Extract the [x, y] coordinate from the center of the cell holding the provided text.  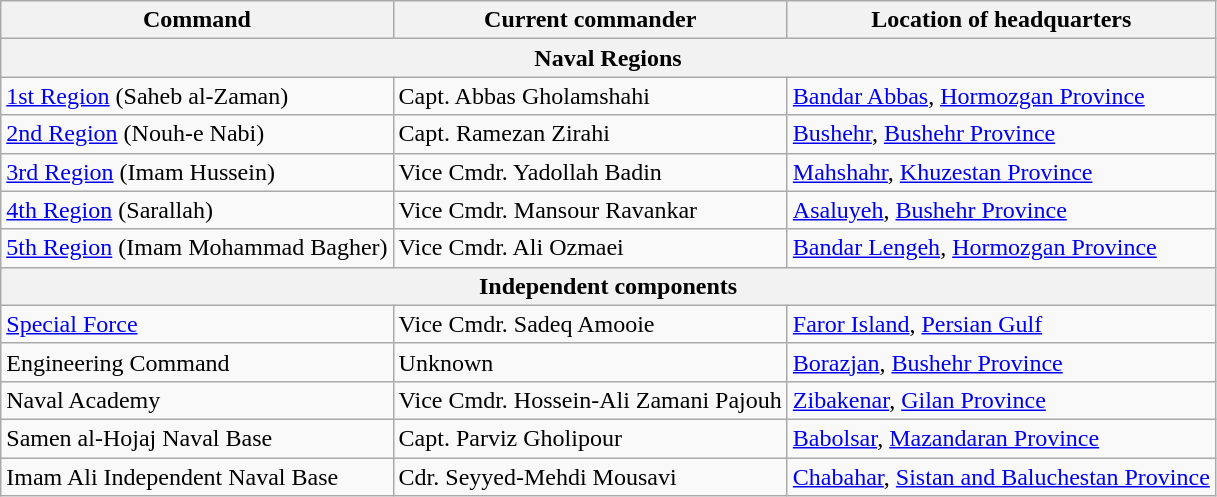
1st Region (Saheb al-Zaman) [197, 96]
Zibakenar, Gilan Province [1001, 400]
Unknown [590, 362]
Cdr. Seyyed-Mehdi Mousavi [590, 477]
4th Region (Sarallah) [197, 210]
Engineering Command [197, 362]
Naval Regions [608, 58]
2nd Region (Nouh-e Nabi) [197, 134]
Bandar Lengeh, Hormozgan Province [1001, 248]
Imam Ali Independent Naval Base [197, 477]
Samen al-Hojaj Naval Base [197, 438]
5th Region (Imam Mohammad Bagher) [197, 248]
Bandar Abbas, Hormozgan Province [1001, 96]
Location of headquarters [1001, 20]
Special Force [197, 324]
Bushehr, Bushehr Province [1001, 134]
Babolsar, Mazandaran Province [1001, 438]
Mahshahr, Khuzestan Province [1001, 172]
Capt. Abbas Gholamshahi [590, 96]
Command [197, 20]
Borazjan, Bushehr Province [1001, 362]
Faror Island, Persian Gulf [1001, 324]
Vice Cmdr. Ali Ozmaei [590, 248]
Vice Cmdr. Sadeq Amooie [590, 324]
Current commander [590, 20]
Capt. Parviz Gholipour [590, 438]
Independent components [608, 286]
3rd Region (Imam Hussein) [197, 172]
Vice Cmdr. Yadollah Badin [590, 172]
Vice Cmdr. Hossein-Ali Zamani Pajouh [590, 400]
Chabahar, Sistan and Baluchestan Province [1001, 477]
Vice Cmdr. Mansour Ravankar [590, 210]
Asaluyeh, Bushehr Province [1001, 210]
Capt. Ramezan Zirahi [590, 134]
Naval Academy [197, 400]
